Scan for the cell matching the given text and deliver its [X, Y] coordinate at center. 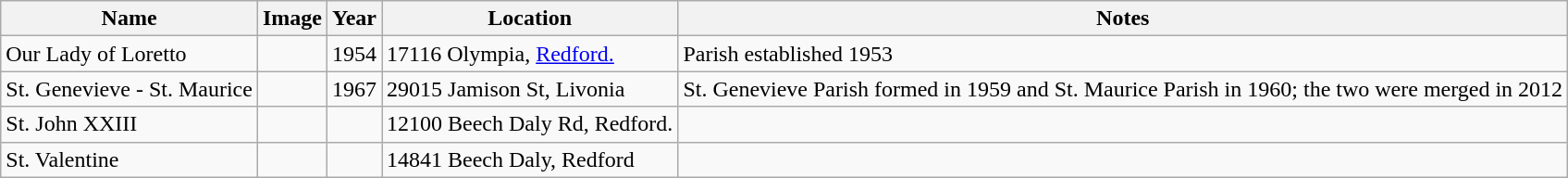
Location [530, 19]
St. Valentine [130, 159]
Parish established 1953 [1123, 54]
17116 Olympia, Redford. [530, 54]
12100 Beech Daly Rd, Redford. [530, 124]
14841 Beech Daly, Redford [530, 159]
St. Genevieve - St. Maurice [130, 89]
Image [292, 19]
St. Genevieve Parish formed in 1959 and St. Maurice Parish in 1960; the two were merged in 2012 [1123, 89]
Year [353, 19]
1967 [353, 89]
Name [130, 19]
Our Lady of Loretto [130, 54]
Notes [1123, 19]
29015 Jamison St, Livonia [530, 89]
1954 [353, 54]
St. John XXIII [130, 124]
